Output the (X, Y) coordinate of the center of the cell containing the given text.  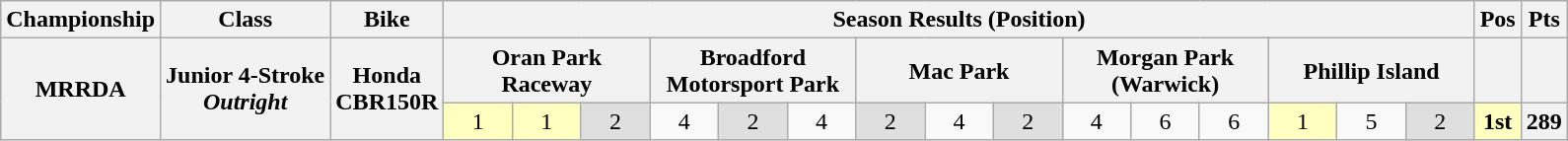
Bike (387, 20)
Junior 4-Stroke Outright (246, 89)
289 (1544, 121)
Broadford Motorsport Park (753, 71)
Championship (81, 20)
Oran Park Raceway (546, 71)
1st (1497, 121)
Class (246, 20)
Mac Park (959, 71)
Honda CBR150R (387, 89)
Season Results (Position) (959, 20)
Phillip Island (1371, 71)
Pts (1544, 20)
MRRDA (81, 89)
5 (1372, 121)
Morgan Park (Warwick) (1166, 71)
Pos (1497, 20)
